From the cell containing the given text, extract its center point as (x, y) coordinate. 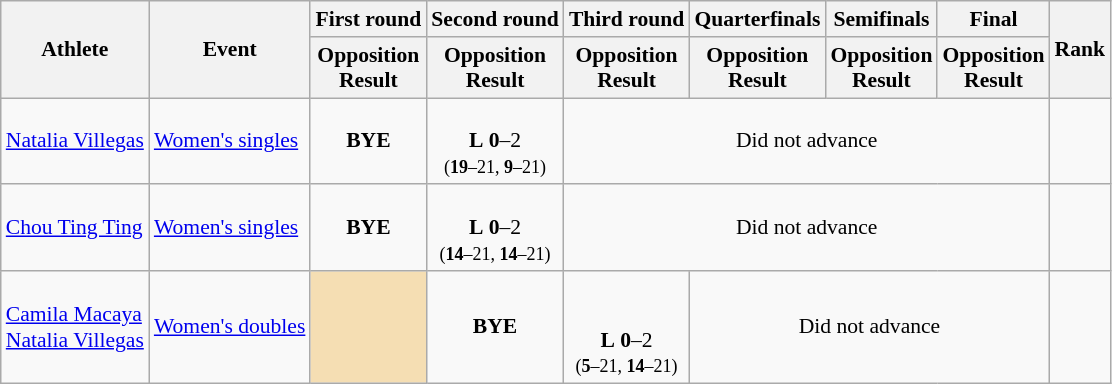
Chou Ting Ting (75, 228)
Natalia Villegas (75, 142)
Women's doubles (230, 327)
Second round (495, 19)
Athlete (75, 50)
L 0–2(14–21, 14–21) (495, 228)
L 0–2(19–21, 9–21) (495, 142)
Event (230, 50)
Final (993, 19)
First round (368, 19)
Quarterfinals (757, 19)
Rank (1080, 50)
L 0–2(5–21, 14–21) (627, 327)
Semifinals (881, 19)
Third round (627, 19)
Camila MacayaNatalia Villegas (75, 327)
